Extract the [X, Y] coordinate from the center of the cell holding the provided text.  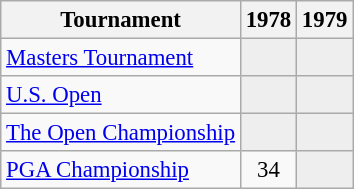
Tournament [121, 20]
U.S. Open [121, 95]
Masters Tournament [121, 58]
PGA Championship [121, 170]
1979 [325, 20]
34 [268, 170]
The Open Championship [121, 133]
1978 [268, 20]
